Extract the (x, y) coordinate from the center of the cell holding the provided text.  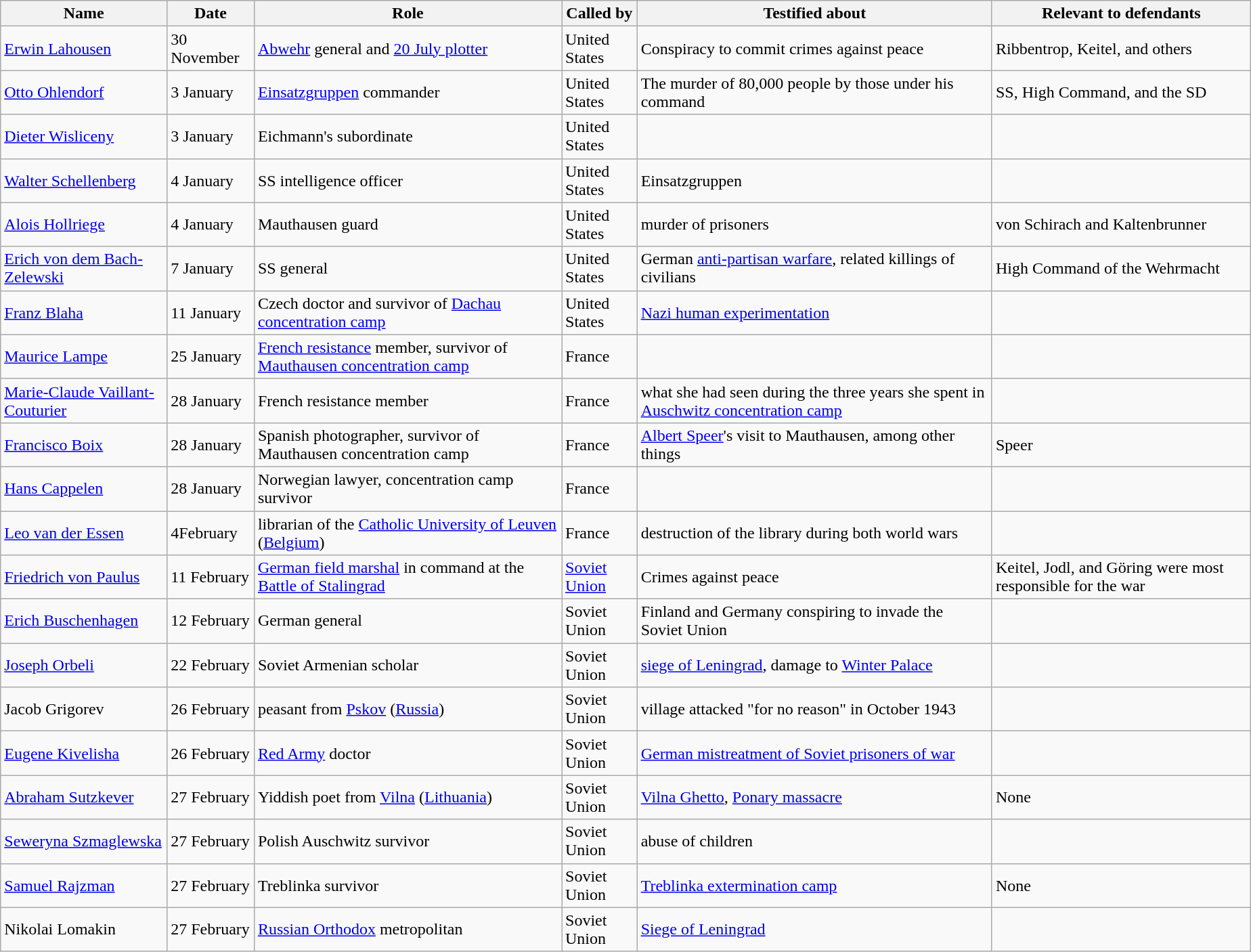
peasant from Pskov (Russia) (408, 710)
German field marshal in command at the Battle of Stalingrad (408, 577)
Crimes against peace (814, 577)
Franz Blaha (84, 313)
Erich von dem Bach-Zelewski (84, 268)
what she had seen during the three years she spent in Auschwitz concentration camp (814, 401)
Marie-Claude Vaillant-Couturier (84, 401)
Erwin Lahousen (84, 49)
Leo van der Essen (84, 532)
Nazi human experimentation (814, 313)
11 February (211, 577)
The murder of 80,000 people by those under his command (814, 92)
German mistreatment of Soviet prisoners of war (814, 753)
Eugene Kivelisha (84, 753)
Polish Auschwitz survivor (408, 841)
Erich Buschenhagen (84, 622)
Finland and Germany conspiring to invade the Soviet Union (814, 622)
Soviet Armenian scholar (408, 665)
Dieter Wisliceny (84, 137)
librarian of the Catholic University of Leuven (Belgium) (408, 532)
village attacked "for no reason" in October 1943 (814, 710)
Abwehr general and 20 July plotter (408, 49)
Treblinka extermination camp (814, 886)
Czech doctor and survivor of Dachau concentration camp (408, 313)
Spanish photographer, survivor of Mauthausen concentration camp (408, 444)
Seweryna Szmaglewska (84, 841)
SS general (408, 268)
Hans Cappelen (84, 489)
Einsatzgruppen (814, 180)
12 February (211, 622)
Vilna Ghetto, Ponary massacre (814, 798)
Yiddish poet from Vilna (Lithuania) (408, 798)
Date (211, 14)
Albert Speer's visit to Mauthausen, among other things (814, 444)
French resistance member (408, 401)
destruction of the library during both world wars (814, 532)
Testified about (814, 14)
German general (408, 622)
Nikolai Lomakin (84, 929)
Abraham Sutzkever (84, 798)
Francisco Boix (84, 444)
abuse of children (814, 841)
30 November (211, 49)
murder of prisoners (814, 225)
Joseph Orbeli (84, 665)
Ribbentrop, Keitel, and others (1121, 49)
Friedrich von Paulus (84, 577)
SS, High Command, and the SD (1121, 92)
Norwegian lawyer, concentration camp survivor (408, 489)
Einsatzgruppen commander (408, 92)
22 February (211, 665)
Called by (600, 14)
Alois Hollriege (84, 225)
Otto Ohlendorf (84, 92)
Role (408, 14)
Red Army doctor (408, 753)
Maurice Lampe (84, 356)
SS intelligence officer (408, 180)
Siege of Leningrad (814, 929)
Relevant to defendants (1121, 14)
4February (211, 532)
11 January (211, 313)
Keitel, Jodl, and Göring were most responsible for the war (1121, 577)
25 January (211, 356)
French resistance member, survivor of Mauthausen concentration camp (408, 356)
siege of Leningrad, damage to Winter Palace (814, 665)
High Command of the Wehrmacht (1121, 268)
Jacob Grigorev (84, 710)
von Schirach and Kaltenbrunner (1121, 225)
7 January (211, 268)
Russian Orthodox metropolitan (408, 929)
Conspiracy to commit crimes against peace (814, 49)
German anti-partisan warfare, related killings of civilians (814, 268)
Treblinka survivor (408, 886)
Mauthausen guard (408, 225)
Samuel Rajzman (84, 886)
Walter Schellenberg (84, 180)
Speer (1121, 444)
Name (84, 14)
Eichmann's subordinate (408, 137)
